Output the [X, Y] coordinate of the center of the cell containing the given text.  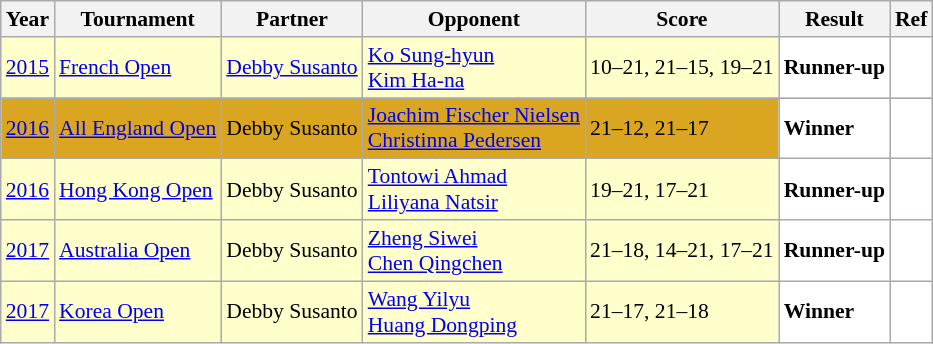
2015 [28, 68]
Korea Open [138, 312]
All England Open [138, 128]
10–21, 21–15, 19–21 [682, 68]
Australia Open [138, 250]
21–12, 21–17 [682, 128]
Wang Yilyu Huang Dongping [474, 312]
Tontowi Ahmad Liliyana Natsir [474, 190]
Ko Sung-hyun Kim Ha-na [474, 68]
21–17, 21–18 [682, 312]
Score [682, 19]
Zheng Siwei Chen Qingchen [474, 250]
21–18, 14–21, 17–21 [682, 250]
Result [834, 19]
French Open [138, 68]
Ref [911, 19]
Joachim Fischer Nielsen Christinna Pedersen [474, 128]
19–21, 17–21 [682, 190]
Partner [292, 19]
Tournament [138, 19]
Opponent [474, 19]
Hong Kong Open [138, 190]
Year [28, 19]
